Find where the given text appears and provide that cell's center as (X, Y) coordinate. 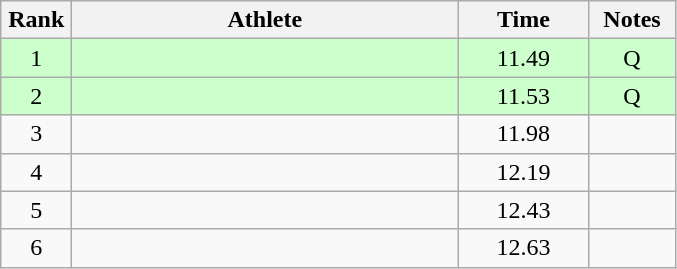
3 (36, 134)
4 (36, 172)
Rank (36, 20)
5 (36, 210)
12.63 (524, 248)
1 (36, 58)
Notes (632, 20)
12.19 (524, 172)
2 (36, 96)
11.49 (524, 58)
Time (524, 20)
11.53 (524, 96)
12.43 (524, 210)
11.98 (524, 134)
Athlete (265, 20)
6 (36, 248)
